Extract the [x, y] coordinate from the center of the cell holding the provided text.  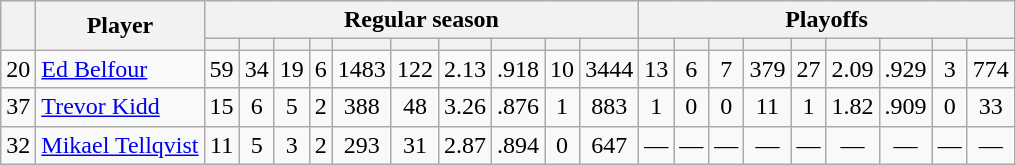
3.26 [464, 107]
32 [18, 145]
7 [726, 69]
2.09 [852, 69]
.909 [906, 107]
31 [414, 145]
Regular season [422, 20]
Ed Belfour [120, 69]
1.82 [852, 107]
Player [120, 26]
34 [256, 69]
.876 [518, 107]
15 [222, 107]
388 [362, 107]
Playoffs [827, 20]
20 [18, 69]
647 [610, 145]
.918 [518, 69]
19 [292, 69]
3444 [610, 69]
13 [656, 69]
37 [18, 107]
883 [610, 107]
10 [562, 69]
293 [362, 145]
1483 [362, 69]
33 [990, 107]
2.13 [464, 69]
59 [222, 69]
2.87 [464, 145]
Mikael Tellqvist [120, 145]
27 [808, 69]
48 [414, 107]
.894 [518, 145]
379 [768, 69]
774 [990, 69]
122 [414, 69]
.929 [906, 69]
Trevor Kidd [120, 107]
